For the text-containing cell, return its midpoint in [x, y] coordinate format. 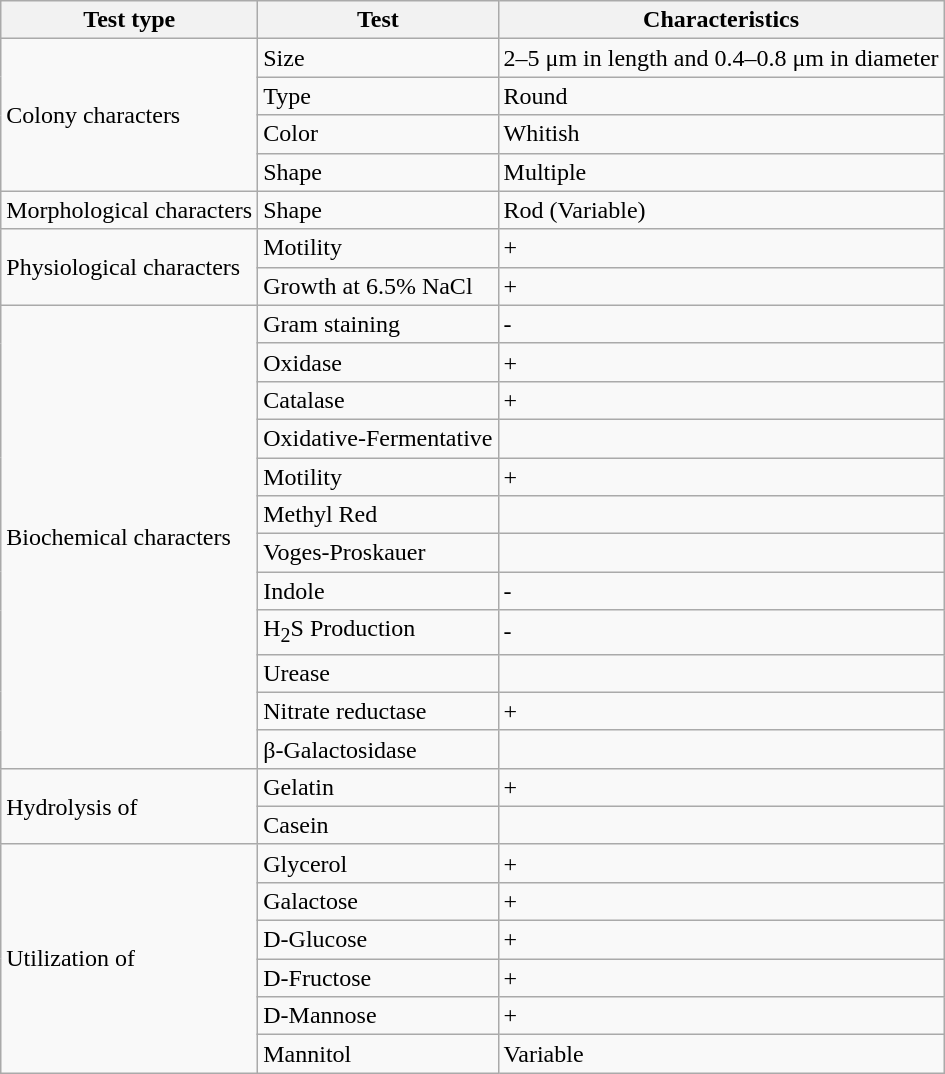
Test type [130, 20]
Test [378, 20]
Biochemical characters [130, 536]
Catalase [378, 400]
Rod (Variable) [721, 210]
Methyl Red [378, 515]
Casein [378, 825]
Gelatin [378, 787]
Oxidase [378, 362]
Urease [378, 673]
Characteristics [721, 20]
Oxidative-Fermentative [378, 438]
D-Mannose [378, 1016]
Mannitol [378, 1054]
β-Galactosidase [378, 749]
Morphological characters [130, 210]
Hydrolysis of [130, 806]
Gram staining [378, 324]
Colony characters [130, 115]
Indole [378, 591]
H2S Production [378, 632]
Multiple [721, 172]
Voges-Proskauer [378, 553]
Utilization of [130, 958]
Round [721, 96]
Growth at 6.5% NaCl [378, 286]
D-Fructose [378, 978]
Size [378, 58]
Color [378, 134]
2–5 μm in length and 0.4–0.8 μm in diameter [721, 58]
Type [378, 96]
Physiological characters [130, 267]
Whitish [721, 134]
Nitrate reductase [378, 711]
Glycerol [378, 863]
D-Glucose [378, 940]
Galactose [378, 901]
Variable [721, 1054]
